Capture the cell that displays the provided text and extract its [X, Y] central coordinate. 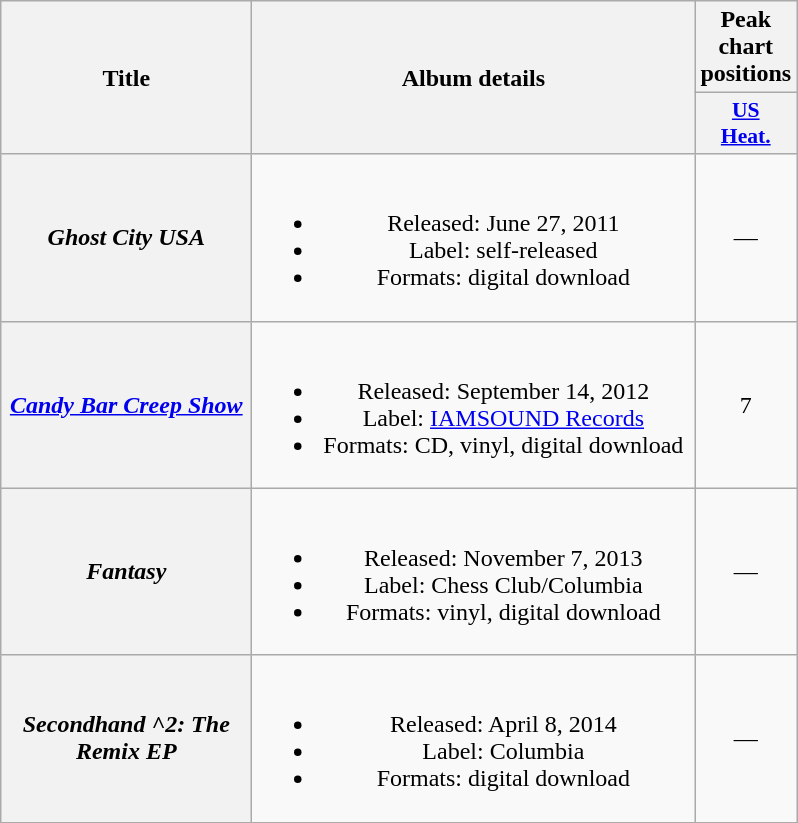
7 [746, 404]
Ghost City USA [126, 238]
USHeat. [746, 124]
Candy Bar Creep Show [126, 404]
Released: April 8, 2014Label: ColumbiaFormats: digital download [474, 738]
Secondhand ^2: The Remix EP [126, 738]
Released: June 27, 2011Label: self-releasedFormats: digital download [474, 238]
Fantasy [126, 572]
Title [126, 78]
Album details [474, 78]
Released: September 14, 2012Label: IAMSOUND RecordsFormats: CD, vinyl, digital download [474, 404]
Released: November 7, 2013Label: Chess Club/ColumbiaFormats: vinyl, digital download [474, 572]
Peak chart positions [746, 47]
